Find where the given text appears and provide that cell's center as (X, Y) coordinate. 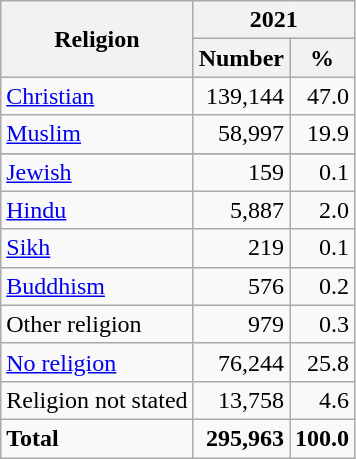
Sikh (97, 248)
2021 (274, 20)
13,758 (241, 400)
219 (241, 248)
Hindu (97, 210)
100.0 (322, 438)
0.3 (322, 324)
139,144 (241, 96)
2.0 (322, 210)
58,997 (241, 134)
19.9 (322, 134)
Muslim (97, 134)
295,963 (241, 438)
0.2 (322, 286)
Other religion (97, 324)
Buddhism (97, 286)
Number (241, 58)
47.0 (322, 96)
5,887 (241, 210)
Total (97, 438)
% (322, 58)
979 (241, 324)
No religion (97, 362)
159 (241, 172)
Jewish (97, 172)
76,244 (241, 362)
576 (241, 286)
25.8 (322, 362)
Religion (97, 39)
Christian (97, 96)
4.6 (322, 400)
Religion not stated (97, 400)
